Find where the given text appears and provide that cell's center as [x, y] coordinate. 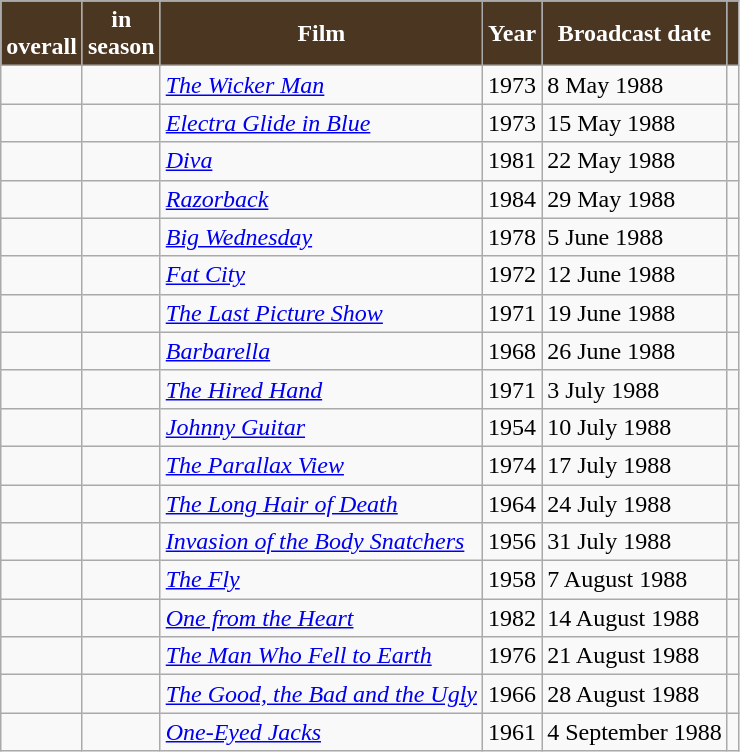
15 May 1988 [635, 123]
One-Eyed Jacks [321, 732]
The Good, the Bad and the Ugly [321, 694]
Electra Glide in Blue [321, 123]
1954 [512, 427]
Invasion of the Body Snatchers [321, 542]
1966 [512, 694]
19 June 1988 [635, 313]
1956 [512, 542]
1984 [512, 199]
The Hired Hand [321, 389]
The Wicker Man [321, 85]
4 September 1988 [635, 732]
1982 [512, 618]
The Parallax View [321, 465]
overall [42, 34]
The Long Hair of Death [321, 503]
3 July 1988 [635, 389]
Razorback [321, 199]
1968 [512, 351]
The Last Picture Show [321, 313]
17 July 1988 [635, 465]
12 June 1988 [635, 275]
Diva [321, 161]
1974 [512, 465]
1976 [512, 656]
The Fly [321, 580]
22 May 1988 [635, 161]
1981 [512, 161]
Fat City [321, 275]
inseason [121, 34]
Year [512, 34]
21 August 1988 [635, 656]
8 May 1988 [635, 85]
29 May 1988 [635, 199]
31 July 1988 [635, 542]
1964 [512, 503]
24 July 1988 [635, 503]
1972 [512, 275]
1961 [512, 732]
One from the Heart [321, 618]
26 June 1988 [635, 351]
Johnny Guitar [321, 427]
5 June 1988 [635, 237]
Barbarella [321, 351]
1958 [512, 580]
Big Wednesday [321, 237]
14 August 1988 [635, 618]
Broadcast date [635, 34]
7 August 1988 [635, 580]
Film [321, 34]
1978 [512, 237]
The Man Who Fell to Earth [321, 656]
10 July 1988 [635, 427]
28 August 1988 [635, 694]
